Locate the cell with the specified text and output its [x, y] center coordinate. 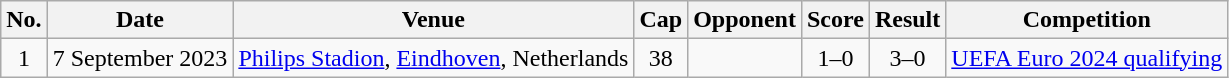
Philips Stadion, Eindhoven, Netherlands [434, 58]
7 September 2023 [140, 58]
No. [24, 20]
Venue [434, 20]
UEFA Euro 2024 qualifying [1087, 58]
1 [24, 58]
38 [661, 58]
Opponent [745, 20]
Result [907, 20]
Cap [661, 20]
Competition [1087, 20]
Date [140, 20]
3–0 [907, 58]
Score [835, 20]
1–0 [835, 58]
